Search for the cell housing the specified text and yield its (X, Y) center coordinate. 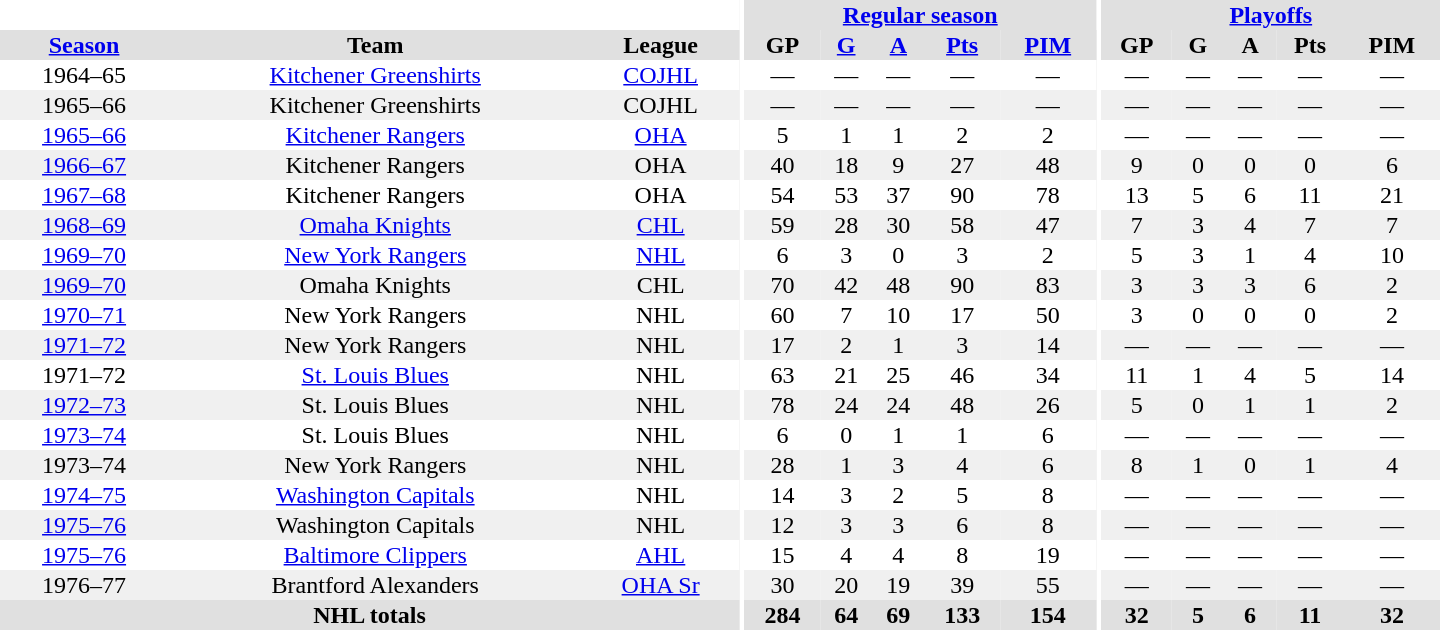
25 (898, 375)
154 (1048, 615)
NHL totals (370, 615)
54 (782, 195)
40 (782, 165)
1976–77 (84, 585)
1970–71 (84, 315)
Regular season (920, 15)
Brantford Alexanders (375, 585)
1974–75 (84, 495)
69 (898, 615)
1966–67 (84, 165)
53 (846, 195)
39 (962, 585)
27 (962, 165)
64 (846, 615)
42 (846, 285)
26 (1048, 405)
133 (962, 615)
83 (1048, 285)
13 (1137, 195)
1968–69 (84, 225)
12 (782, 525)
70 (782, 285)
63 (782, 375)
League (660, 45)
60 (782, 315)
58 (962, 225)
1964–65 (84, 75)
18 (846, 165)
50 (1048, 315)
Team (375, 45)
47 (1048, 225)
Playoffs (1271, 15)
55 (1048, 585)
1967–68 (84, 195)
15 (782, 555)
59 (782, 225)
34 (1048, 375)
Baltimore Clippers (375, 555)
1972–73 (84, 405)
37 (898, 195)
46 (962, 375)
284 (782, 615)
20 (846, 585)
AHL (660, 555)
OHA Sr (660, 585)
Season (84, 45)
